From the cell containing the given text, extract its center point as (X, Y) coordinate. 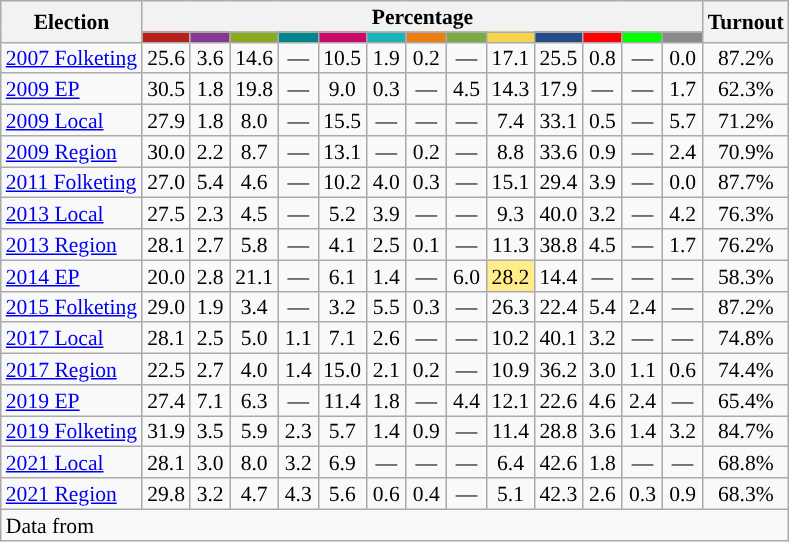
28.2 (511, 276)
13.1 (342, 152)
2011 Folketing (72, 182)
2021 Region (72, 494)
14.6 (254, 58)
62.3% (746, 90)
30.5 (166, 90)
2.2 (210, 152)
5.0 (254, 338)
2019 EP (72, 400)
2013 Region (72, 244)
27.5 (166, 214)
71.2% (746, 120)
42.3 (558, 494)
Percentage (422, 16)
6.9 (342, 462)
14.3 (511, 90)
0.8 (602, 58)
10.9 (511, 370)
4.2 (683, 214)
19.8 (254, 90)
15.5 (342, 120)
22.6 (558, 400)
15.1 (511, 182)
Turnout (746, 22)
42.6 (558, 462)
58.3% (746, 276)
68.8% (746, 462)
2021 Local (72, 462)
87.7% (746, 182)
9.0 (342, 90)
38.8 (558, 244)
76.3% (746, 214)
5.6 (342, 494)
Election (72, 22)
9.3 (511, 214)
2017 Region (72, 370)
6.4 (511, 462)
5.8 (254, 244)
6.1 (342, 276)
22.4 (558, 306)
21.1 (254, 276)
70.9% (746, 152)
4.3 (298, 494)
27.4 (166, 400)
0.1 (426, 244)
6.0 (466, 276)
36.2 (558, 370)
2.8 (210, 276)
2009 Region (72, 152)
29.8 (166, 494)
27.0 (166, 182)
29.0 (166, 306)
2017 Local (72, 338)
74.4% (746, 370)
3.4 (254, 306)
33.6 (558, 152)
8.8 (511, 152)
4.1 (342, 244)
20.0 (166, 276)
Data from (395, 524)
4.4 (466, 400)
2015 Folketing (72, 306)
6.3 (254, 400)
29.4 (558, 182)
65.4% (746, 400)
2019 Folketing (72, 432)
0.5 (602, 120)
2013 Local (72, 214)
2014 EP (72, 276)
5.5 (386, 306)
27.9 (166, 120)
76.2% (746, 244)
68.3% (746, 494)
8.7 (254, 152)
5.1 (511, 494)
30.0 (166, 152)
2009 EP (72, 90)
5.9 (254, 432)
15.0 (342, 370)
12.1 (511, 400)
17.9 (558, 90)
28.8 (558, 432)
25.5 (558, 58)
11.3 (511, 244)
10.5 (342, 58)
22.5 (166, 370)
26.3 (511, 306)
2009 Local (72, 120)
33.1 (558, 120)
17.1 (511, 58)
7.4 (511, 120)
5.2 (342, 214)
31.9 (166, 432)
40.0 (558, 214)
14.4 (558, 276)
4.7 (254, 494)
0.4 (426, 494)
40.1 (558, 338)
2.1 (386, 370)
84.7% (746, 432)
3.5 (210, 432)
25.6 (166, 58)
74.8% (746, 338)
2007 Folketing (72, 58)
